Find where the given text appears and provide that cell's center as (x, y) coordinate. 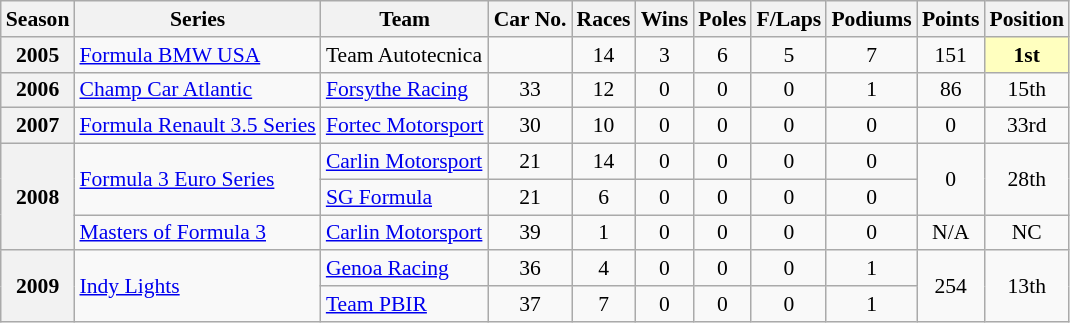
Champ Car Atlantic (197, 90)
36 (530, 269)
Indy Lights (197, 286)
5 (788, 55)
Wins (665, 19)
10 (604, 126)
33 (530, 90)
37 (530, 304)
Masters of Formula 3 (197, 233)
NC (1027, 233)
2009 (38, 286)
Genoa Racing (405, 269)
2005 (38, 55)
13th (1027, 286)
Poles (722, 19)
F/Laps (788, 19)
1st (1027, 55)
Formula Renault 3.5 Series (197, 126)
15th (1027, 90)
Forsythe Racing (405, 90)
Team PBIR (405, 304)
Team Autotecnica (405, 55)
Races (604, 19)
39 (530, 233)
Points (951, 19)
33rd (1027, 126)
2006 (38, 90)
4 (604, 269)
151 (951, 55)
N/A (951, 233)
Series (197, 19)
30 (530, 126)
28th (1027, 180)
12 (604, 90)
Formula BMW USA (197, 55)
Car No. (530, 19)
86 (951, 90)
Formula 3 Euro Series (197, 180)
3 (665, 55)
2007 (38, 126)
Fortec Motorsport (405, 126)
Position (1027, 19)
Season (38, 19)
254 (951, 286)
Podiums (872, 19)
2008 (38, 198)
Team (405, 19)
SG Formula (405, 197)
